Identify which cell holds the provided text, then report its [x, y] central coordinate. 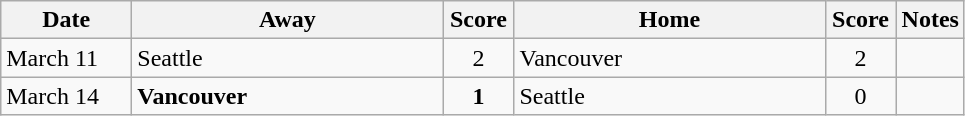
March 14 [66, 96]
Notes [930, 20]
March 11 [66, 58]
Away [288, 20]
Date [66, 20]
1 [478, 96]
0 [860, 96]
Home [670, 20]
